Output the [x, y] coordinate of the center of the cell containing the given text.  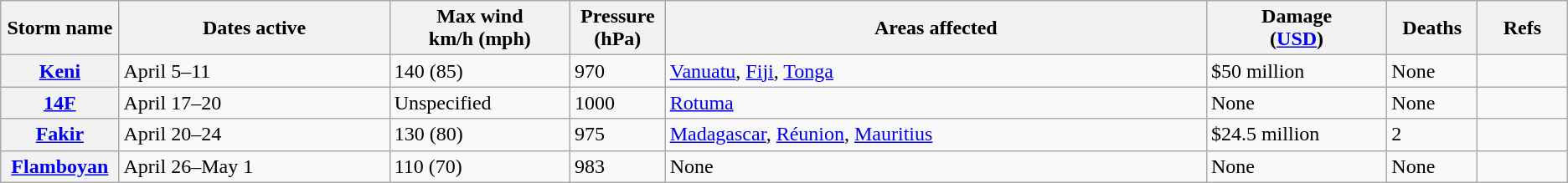
983 [618, 166]
2 [1432, 135]
140 (85) [479, 71]
Fakir [60, 135]
Deaths [1432, 28]
April 5–11 [255, 71]
Rotuma [936, 103]
Storm name [60, 28]
Madagascar, Réunion, Mauritius [936, 135]
110 (70) [479, 166]
Max windkm/h (mph) [479, 28]
Unspecified [479, 103]
$24.5 million [1297, 135]
Vanuatu, Fiji, Tonga [936, 71]
Dates active [255, 28]
$50 million [1297, 71]
April 17–20 [255, 103]
April 20–24 [255, 135]
Flamboyan [60, 166]
April 26–May 1 [255, 166]
970 [618, 71]
975 [618, 135]
Keni [60, 71]
Areas affected [936, 28]
Pressure(hPa) [618, 28]
Damage(USD) [1297, 28]
14F [60, 103]
Refs [1523, 28]
130 (80) [479, 135]
1000 [618, 103]
